Identify which cell holds the provided text, then report its (x, y) central coordinate. 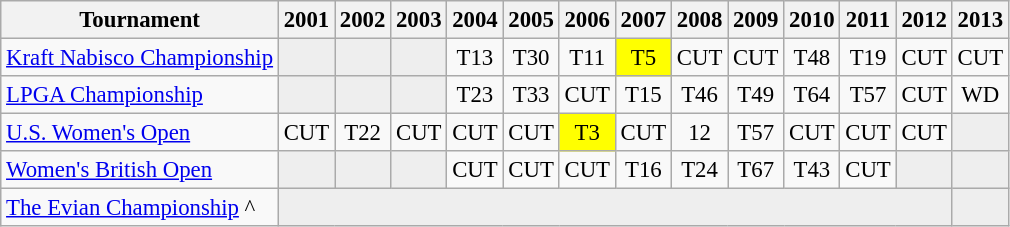
T15 (643, 95)
2010 (812, 20)
T67 (756, 170)
2004 (475, 20)
2011 (868, 20)
T33 (531, 95)
Women's British Open (140, 170)
T23 (475, 95)
2001 (306, 20)
T13 (475, 58)
The Evian Championship ^ (140, 208)
Tournament (140, 20)
T19 (868, 58)
T49 (756, 95)
WD (980, 95)
T11 (587, 58)
T30 (531, 58)
T43 (812, 170)
2003 (419, 20)
T48 (812, 58)
LPGA Championship (140, 95)
2007 (643, 20)
U.S. Women's Open (140, 133)
12 (699, 133)
T3 (587, 133)
2008 (699, 20)
T24 (699, 170)
2009 (756, 20)
Kraft Nabisco Championship (140, 58)
2013 (980, 20)
T22 (363, 133)
2012 (924, 20)
T5 (643, 58)
T16 (643, 170)
2005 (531, 20)
T64 (812, 95)
T46 (699, 95)
2002 (363, 20)
2006 (587, 20)
